Identify which cell holds the provided text, then report its [x, y] central coordinate. 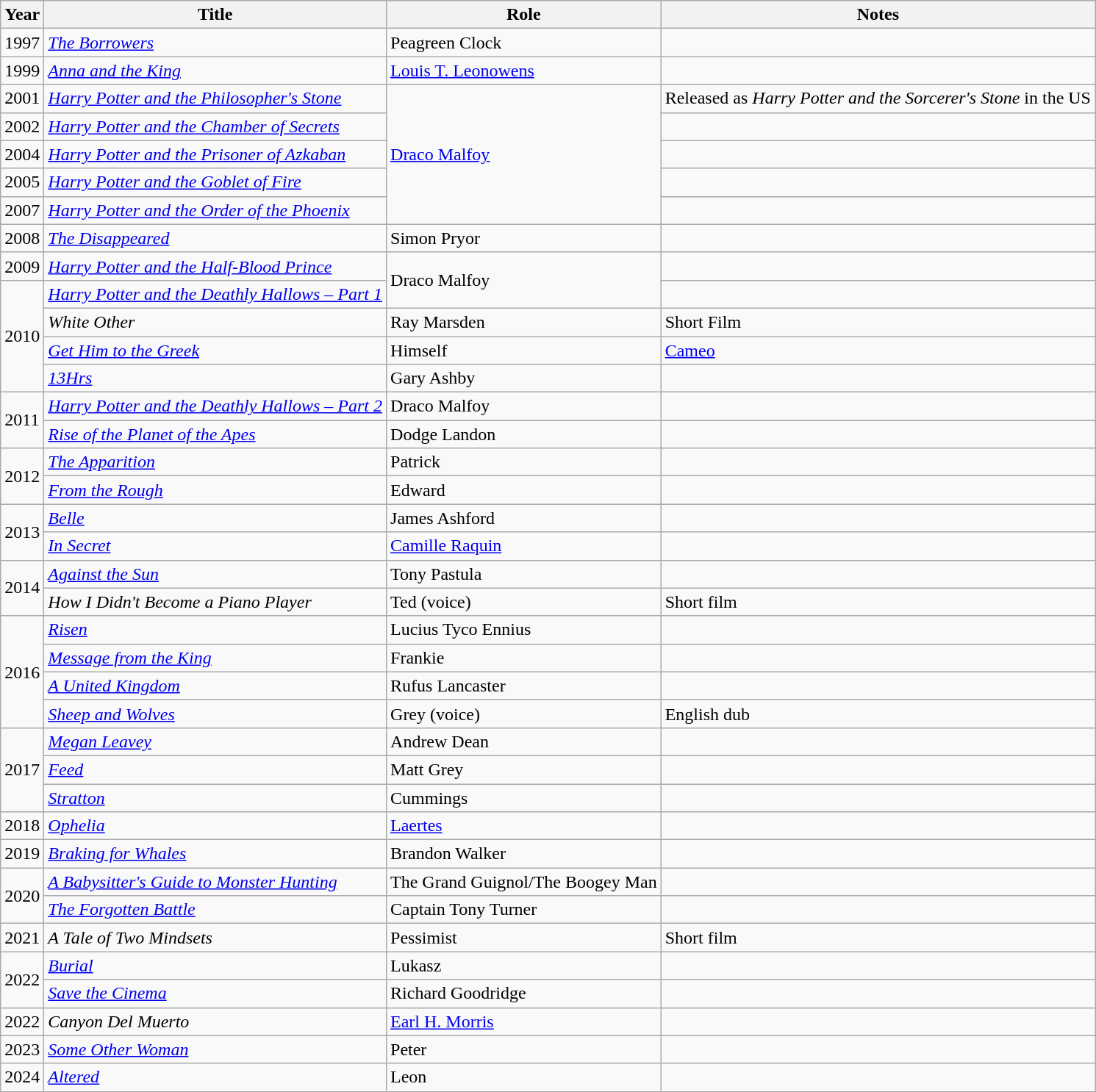
2014 [22, 588]
Peter [524, 1049]
Pessimist [524, 938]
Camille Raquin [524, 546]
2008 [22, 238]
2012 [22, 476]
White Other [215, 322]
Harry Potter and the Philosopher's Stone [215, 98]
Louis T. Leonowens [524, 71]
Anna and the King [215, 71]
Ray Marsden [524, 322]
2007 [22, 210]
1999 [22, 71]
Released as Harry Potter and the Sorcerer's Stone in the US [878, 98]
A United Kingdom [215, 686]
Rufus Lancaster [524, 686]
Himself [524, 351]
Frankie [524, 658]
The Disappeared [215, 238]
Richard Goodridge [524, 994]
Feed [215, 769]
Harry Potter and the Half-Blood Prince [215, 266]
Earl H. Morris [524, 1021]
Captain Tony Turner [524, 910]
Role [524, 15]
Harry Potter and the Prisoner of Azkaban [215, 154]
2017 [22, 769]
A Babysitter's Guide to Monster Hunting [215, 882]
Gary Ashby [524, 378]
Matt Grey [524, 769]
2021 [22, 938]
Stratton [215, 797]
Notes [878, 15]
The Apparition [215, 462]
Harry Potter and the Deathly Hallows – Part 2 [215, 406]
Lucius Tyco Ennius [524, 630]
13Hrs [215, 378]
1997 [22, 43]
Year [22, 15]
2002 [22, 126]
Burial [215, 966]
2011 [22, 420]
Tony Pastula [524, 574]
2019 [22, 854]
Title [215, 15]
The Grand Guignol/The Boogey Man [524, 882]
Peagreen Clock [524, 43]
Braking for Whales [215, 854]
From the Rough [215, 490]
2020 [22, 896]
Edward [524, 490]
Save the Cinema [215, 994]
Risen [215, 630]
2009 [22, 266]
A Tale of Two Mindsets [215, 938]
2024 [22, 1077]
James Ashford [524, 518]
2001 [22, 98]
Dodge Landon [524, 434]
2010 [22, 336]
Short Film [878, 322]
Ophelia [215, 826]
Against the Sun [215, 574]
Sheep and Wolves [215, 714]
Rise of the Planet of the Apes [215, 434]
2023 [22, 1049]
Harry Potter and the Order of the Phoenix [215, 210]
Altered [215, 1077]
Belle [215, 518]
Brandon Walker [524, 854]
Megan Leavey [215, 741]
Cummings [524, 797]
Ted (voice) [524, 602]
Get Him to the Greek [215, 351]
Harry Potter and the Goblet of Fire [215, 182]
2004 [22, 154]
2018 [22, 826]
Harry Potter and the Chamber of Secrets [215, 126]
The Forgotten Battle [215, 910]
Patrick [524, 462]
2005 [22, 182]
Lukasz [524, 966]
Laertes [524, 826]
2013 [22, 532]
Some Other Woman [215, 1049]
2016 [22, 672]
Canyon Del Muerto [215, 1021]
Harry Potter and the Deathly Hallows – Part 1 [215, 294]
In Secret [215, 546]
Andrew Dean [524, 741]
Grey (voice) [524, 714]
English dub [878, 714]
Cameo [878, 351]
The Borrowers [215, 43]
Message from the King [215, 658]
Simon Pryor [524, 238]
How I Didn't Become a Piano Player [215, 602]
Leon [524, 1077]
